Provide the [X, Y] coordinate of the cell's center where the given text is located.  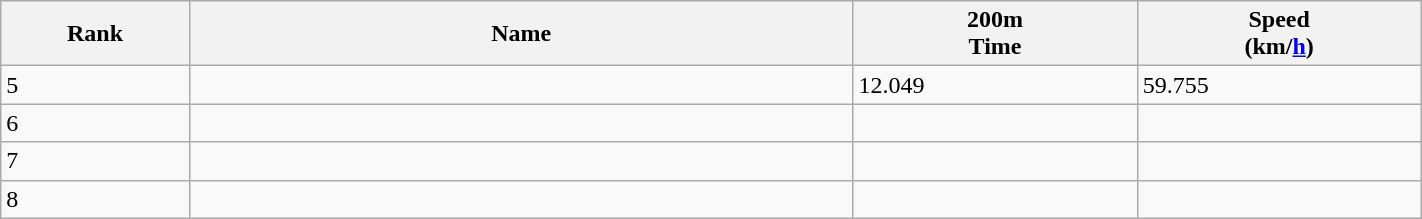
12.049 [995, 85]
6 [96, 123]
Speed(km/h) [1279, 34]
59.755 [1279, 85]
200mTime [995, 34]
5 [96, 85]
8 [96, 199]
Name [521, 34]
7 [96, 161]
Rank [96, 34]
